Provide the (x, y) coordinate of the cell's center where the given text is located.  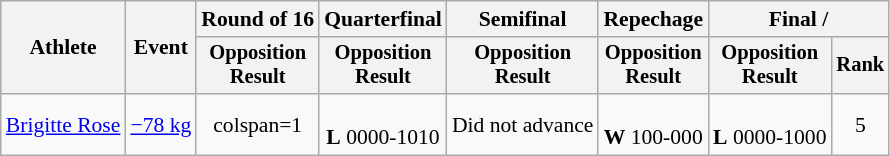
L 0000-1010 (383, 124)
Rank (861, 66)
Round of 16 (258, 19)
5 (861, 124)
Athlete (64, 48)
−78 kg (160, 124)
Semifinal (523, 19)
Brigitte Rose (64, 124)
L 0000-1000 (770, 124)
Quarterfinal (383, 19)
Event (160, 48)
Final / (798, 19)
Did not advance (523, 124)
W 100-000 (653, 124)
colspan=1 (258, 124)
Repechage (653, 19)
